Extract the [x, y] coordinate from the center of the cell holding the provided text.  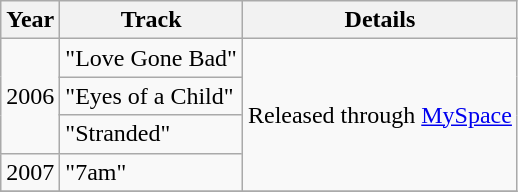
2006 [30, 96]
"7am" [152, 172]
2007 [30, 172]
Year [30, 20]
Details [380, 20]
"Love Gone Bad" [152, 58]
Released through MySpace [380, 115]
"Stranded" [152, 134]
Track [152, 20]
"Eyes of a Child" [152, 96]
